From the cell containing the given text, extract its center point as (X, Y) coordinate. 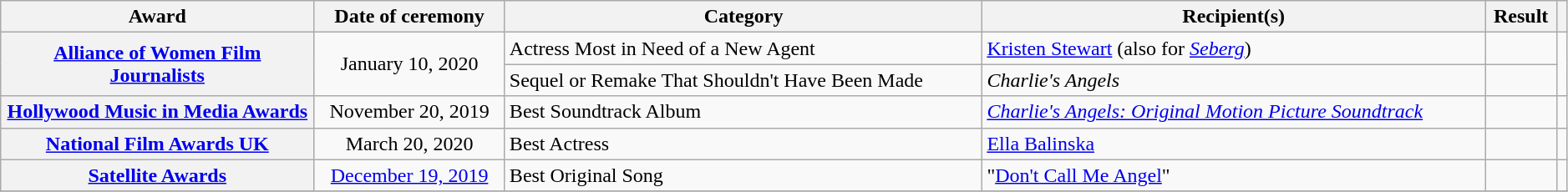
December 19, 2019 (409, 175)
Charlie's Angels: Original Motion Picture Soundtrack (1234, 112)
Hollywood Music in Media Awards (157, 112)
Best Soundtrack Album (743, 112)
Alliance of Women Film Journalists (157, 64)
"Don't Call Me Angel" (1234, 175)
Satellite Awards (157, 175)
January 10, 2020 (409, 64)
Sequel or Remake That Shouldn't Have Been Made (743, 80)
November 20, 2019 (409, 112)
Category (743, 17)
Award (157, 17)
Actress Most in Need of a New Agent (743, 48)
Best Actress (743, 144)
March 20, 2020 (409, 144)
Date of ceremony (409, 17)
Recipient(s) (1234, 17)
National Film Awards UK (157, 144)
Kristen Stewart (also for Seberg) (1234, 48)
Result (1521, 17)
Ella Balinska (1234, 144)
Best Original Song (743, 175)
Charlie's Angels (1234, 80)
